Search for the cell housing the specified text and yield its [x, y] center coordinate. 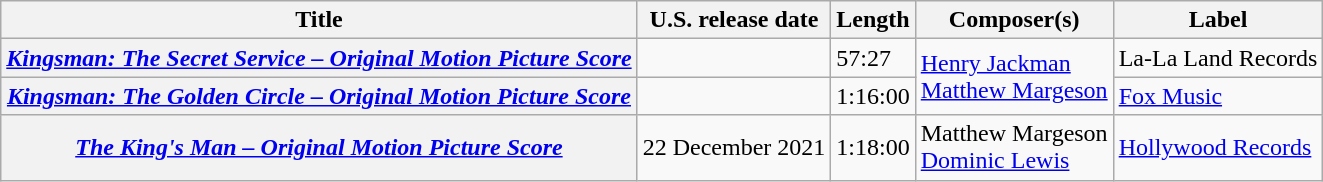
Henry JackmanMatthew Margeson [1014, 77]
Kingsman: The Golden Circle – Original Motion Picture Score [319, 96]
Length [873, 20]
57:27 [873, 58]
Hollywood Records [1218, 148]
1:18:00 [873, 148]
Title [319, 20]
Matthew MargesonDominic Lewis [1014, 148]
La-La Land Records [1218, 58]
1:16:00 [873, 96]
Composer(s) [1014, 20]
22 December 2021 [734, 148]
Kingsman: The Secret Service – Original Motion Picture Score [319, 58]
Label [1218, 20]
U.S. release date [734, 20]
The King's Man – Original Motion Picture Score [319, 148]
Fox Music [1218, 96]
